Determine the [x, y] coordinate at the center of the cell enclosing the given text.  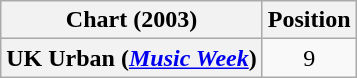
Chart (2003) [132, 20]
UK Urban (Music Week) [132, 58]
Position [309, 20]
9 [309, 58]
